Find where the given text appears and provide that cell's center as [X, Y] coordinate. 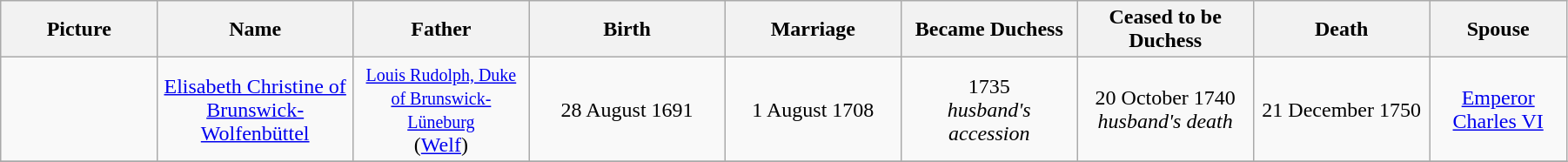
Emperor Charles VI [1498, 110]
Picture [79, 30]
21 December 1750 [1341, 110]
Father [441, 30]
1735husband's accession [989, 110]
Louis Rudolph, Duke of Brunswick-Lüneburg (Welf) [441, 110]
Birth [627, 30]
28 August 1691 [627, 110]
20 October 1740husband's death [1165, 110]
Elisabeth Christine of Brunswick-Wolfenbüttel [256, 110]
Name [256, 30]
Ceased to be Duchess [1165, 30]
Marriage [813, 30]
1 August 1708 [813, 110]
Became Duchess [989, 30]
Death [1341, 30]
Spouse [1498, 30]
